Capture the cell that displays the provided text and extract its (X, Y) central coordinate. 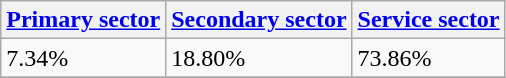
18.80% (259, 58)
Service sector (428, 20)
Secondary sector (259, 20)
Primary sector (84, 20)
7.34% (84, 58)
73.86% (428, 58)
